Locate the cell with the specified text and output its [X, Y] center coordinate. 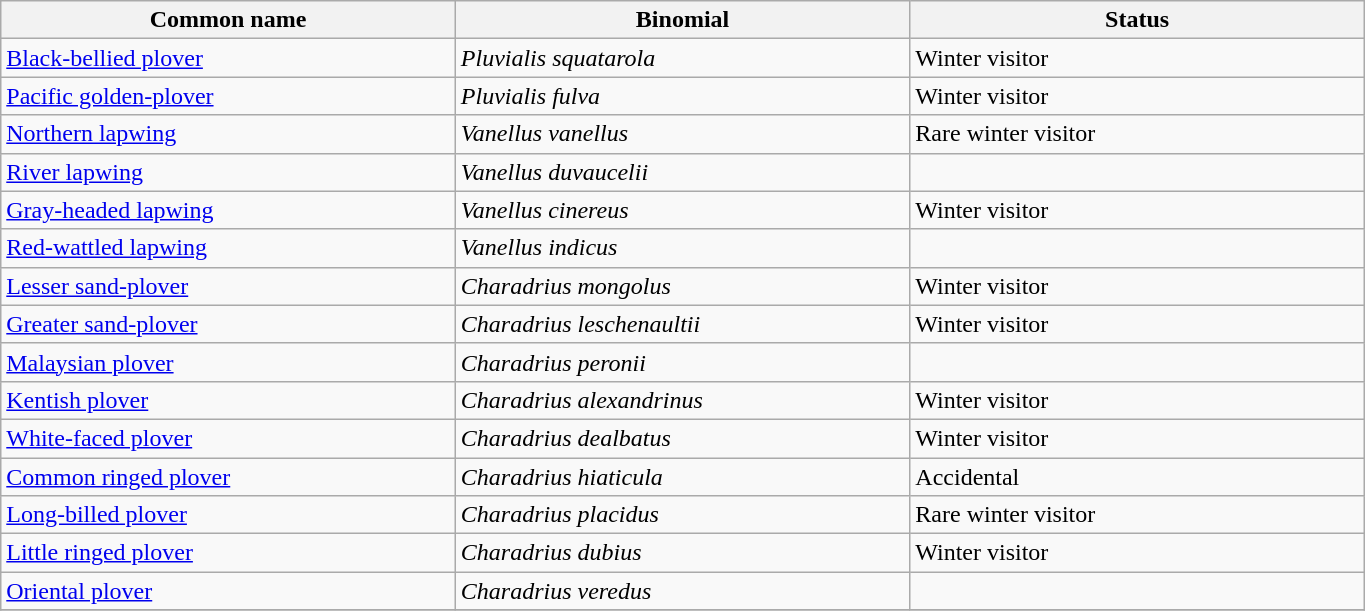
Gray-headed lapwing [228, 210]
River lapwing [228, 172]
Vanellus indicus [682, 248]
Charadrius peronii [682, 362]
Charadrius dealbatus [682, 438]
Pacific golden-plover [228, 96]
Greater sand-plover [228, 324]
Oriental plover [228, 591]
Common ringed plover [228, 477]
Northern lapwing [228, 134]
Binomial [682, 20]
Long-billed plover [228, 515]
Pluvialis fulva [682, 96]
Vanellus duvaucelii [682, 172]
Accidental [1138, 477]
Common name [228, 20]
Kentish plover [228, 400]
Vanellus vanellus [682, 134]
Pluvialis squatarola [682, 58]
Black-bellied plover [228, 58]
Lesser sand-plover [228, 286]
Charadrius dubius [682, 553]
Charadrius hiaticula [682, 477]
Malaysian plover [228, 362]
White-faced plover [228, 438]
Charadrius leschenaultii [682, 324]
Charadrius veredus [682, 591]
Charadrius placidus [682, 515]
Little ringed plover [228, 553]
Red-wattled lapwing [228, 248]
Charadrius mongolus [682, 286]
Charadrius alexandrinus [682, 400]
Status [1138, 20]
Vanellus cinereus [682, 210]
